Identify which cell holds the provided text, then report its [x, y] central coordinate. 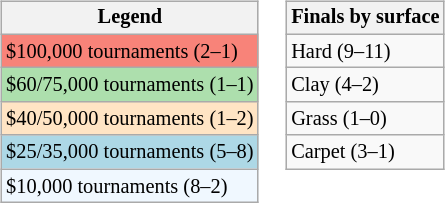
Legend [130, 18]
Finals by surface [365, 18]
Hard (9–11) [365, 51]
$25/35,000 tournaments (5–8) [130, 152]
Clay (4–2) [365, 85]
$60/75,000 tournaments (1–1) [130, 85]
Carpet (3–1) [365, 152]
$100,000 tournaments (2–1) [130, 51]
$40/50,000 tournaments (1–2) [130, 119]
Grass (1–0) [365, 119]
$10,000 tournaments (8–2) [130, 186]
